Locate the cell with the specified text and output its (x, y) center coordinate. 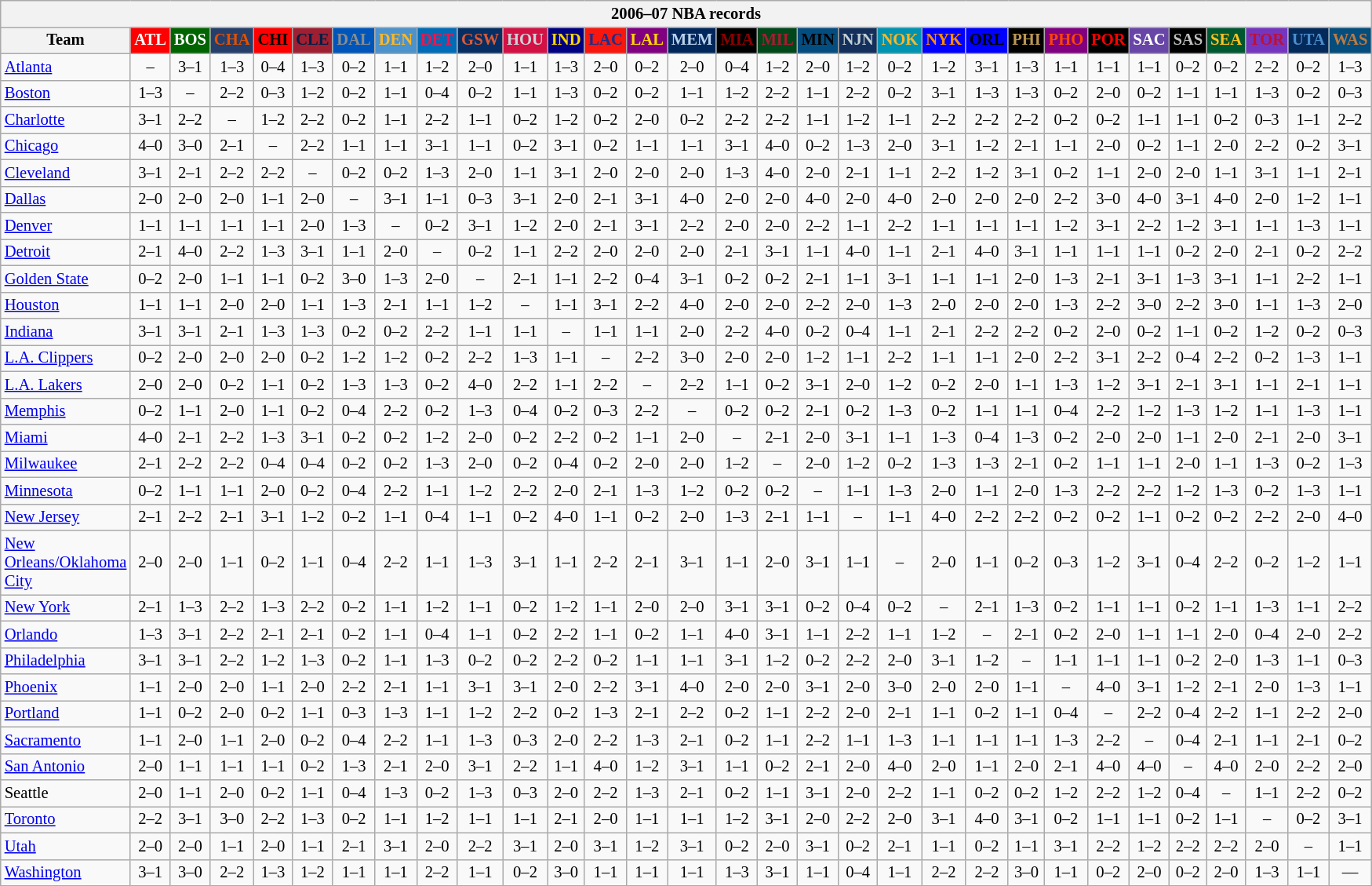
Toronto (66, 819)
New York (66, 607)
Portland (66, 713)
L.A. Lakers (66, 385)
TOR (1267, 40)
San Antonio (66, 767)
Chicago (66, 146)
HOU (526, 40)
Team (66, 40)
Detroit (66, 252)
GSW (480, 40)
New Orleans/Oklahoma City (66, 563)
CLE (312, 40)
2006–07 NBA records (686, 13)
CHA (232, 40)
IND (566, 40)
Orlando (66, 634)
NJN (858, 40)
DET (437, 40)
LAC (606, 40)
Memphis (66, 411)
Seattle (66, 793)
BOS (190, 40)
Utah (66, 846)
ATL (151, 40)
POR (1108, 40)
WAS (1350, 40)
Atlanta (66, 67)
NOK (901, 40)
New Jersey (66, 517)
PHO (1066, 40)
Phoenix (66, 687)
PHI (1026, 40)
Minnesota (66, 490)
LAL (647, 40)
Sacramento (66, 740)
DAL (353, 40)
Philadelphia (66, 661)
UTA (1308, 40)
Charlotte (66, 120)
Miami (66, 437)
SAS (1188, 40)
ORL (987, 40)
Indiana (66, 332)
Houston (66, 305)
NYK (944, 40)
Golden State (66, 279)
— (1350, 873)
Milwaukee (66, 464)
Dallas (66, 199)
L.A. Clippers (66, 358)
Cleveland (66, 173)
Denver (66, 225)
MIA (737, 40)
MIN (818, 40)
CHI (273, 40)
DEN (395, 40)
MIL (778, 40)
SEA (1226, 40)
Boston (66, 93)
Washington (66, 873)
MEM (692, 40)
SAC (1148, 40)
